Return the (x, y) coordinate for the center point of the cell that contains the specified text.  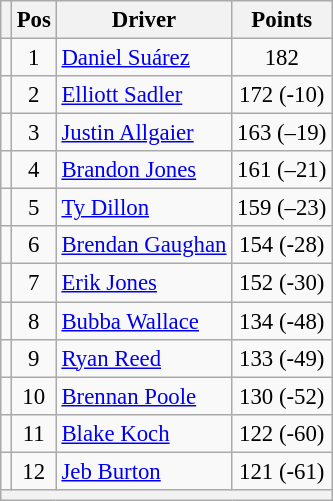
Brennan Poole (144, 396)
4 (34, 170)
130 (-52) (282, 396)
172 (-10) (282, 95)
Pos (34, 20)
154 (-28) (282, 245)
134 (-48) (282, 321)
Brendan Gaughan (144, 245)
Ty Dillon (144, 208)
11 (34, 433)
1 (34, 58)
163 (–19) (282, 133)
3 (34, 133)
Bubba Wallace (144, 321)
2 (34, 95)
182 (282, 58)
7 (34, 283)
Driver (144, 20)
10 (34, 396)
Justin Allgaier (144, 133)
Erik Jones (144, 283)
152 (-30) (282, 283)
122 (-60) (282, 433)
Ryan Reed (144, 358)
133 (-49) (282, 358)
12 (34, 471)
159 (–23) (282, 208)
8 (34, 321)
9 (34, 358)
6 (34, 245)
Daniel Suárez (144, 58)
Elliott Sadler (144, 95)
121 (-61) (282, 471)
Jeb Burton (144, 471)
Points (282, 20)
Brandon Jones (144, 170)
161 (–21) (282, 170)
Blake Koch (144, 433)
5 (34, 208)
